For the text-containing cell, return its midpoint in [X, Y] coordinate format. 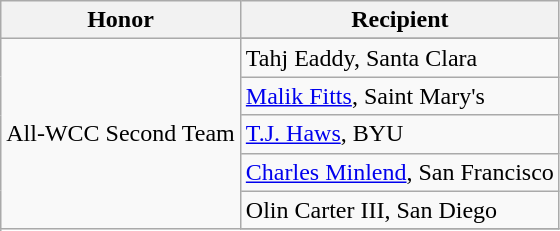
All-WCC Second Team [121, 134]
Tahj Eaddy, Santa Clara [400, 58]
Honor [121, 20]
Recipient [400, 20]
Charles Minlend, San Francisco [400, 172]
Malik Fitts, Saint Mary's [400, 96]
T.J. Haws, BYU [400, 134]
Olin Carter III, San Diego [400, 210]
